Extract the (X, Y) coordinate from the center of the cell holding the provided text.  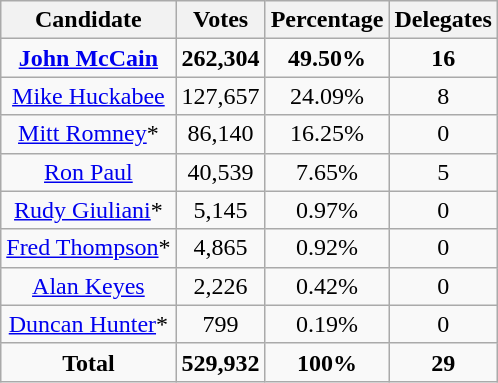
John McCain (88, 58)
29 (443, 362)
Delegates (443, 20)
2,226 (220, 286)
40,539 (220, 172)
Mike Huckabee (88, 96)
262,304 (220, 58)
7.65% (327, 172)
Ron Paul (88, 172)
16.25% (327, 134)
Fred Thompson* (88, 248)
799 (220, 324)
127,657 (220, 96)
Total (88, 362)
100% (327, 362)
Percentage (327, 20)
Duncan Hunter* (88, 324)
24.09% (327, 96)
16 (443, 58)
Alan Keyes (88, 286)
0.97% (327, 210)
Mitt Romney* (88, 134)
86,140 (220, 134)
0.19% (327, 324)
0.92% (327, 248)
Candidate (88, 20)
5,145 (220, 210)
5 (443, 172)
4,865 (220, 248)
Votes (220, 20)
8 (443, 96)
529,932 (220, 362)
49.50% (327, 58)
0.42% (327, 286)
Rudy Giuliani* (88, 210)
